From the cell containing the given text, extract its center point as [x, y] coordinate. 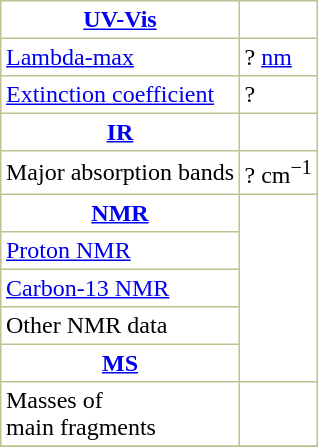
UV-Vis [120, 20]
Extinction coefficient [120, 95]
Carbon-13 NMR [120, 289]
? [278, 95]
Major absorption bands [120, 173]
Other NMR data [120, 326]
Proton NMR [120, 251]
? nm [278, 57]
Masses of main fragments [120, 414]
NMR [120, 214]
MS [120, 364]
IR [120, 132]
? cm−1 [278, 173]
Lambda-max [120, 57]
